Return (x, y) of the center of cell containing provided text 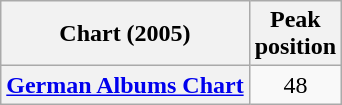
Peakposition (295, 34)
48 (295, 85)
German Albums Chart (125, 85)
Chart (2005) (125, 34)
